Identify which cell holds the provided text, then report its (x, y) central coordinate. 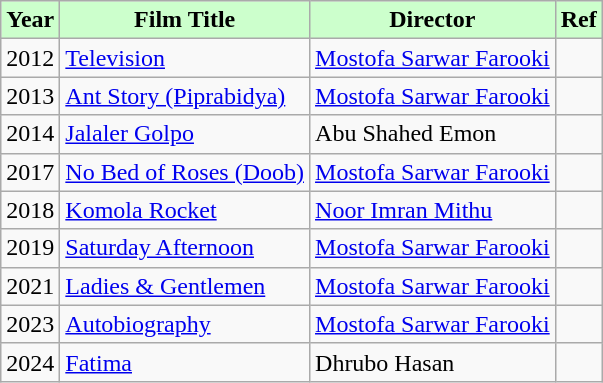
2021 (30, 286)
Noor Imran Mithu (433, 210)
Abu Shahed Emon (433, 134)
2018 (30, 210)
2012 (30, 58)
Ladies & Gentlemen (185, 286)
Director (433, 20)
Fatima (185, 362)
Saturday Afternoon (185, 248)
Komola Rocket (185, 210)
Ant Story (Piprabidya) (185, 96)
2019 (30, 248)
Dhrubo Hasan (433, 362)
Ref (578, 20)
2014 (30, 134)
2024 (30, 362)
Film Title (185, 20)
Year (30, 20)
2017 (30, 172)
2023 (30, 324)
Television (185, 58)
2013 (30, 96)
Autobiography (185, 324)
No Bed of Roses (Doob) (185, 172)
Jalaler Golpo (185, 134)
